Search for the cell housing the specified text and yield its [X, Y] center coordinate. 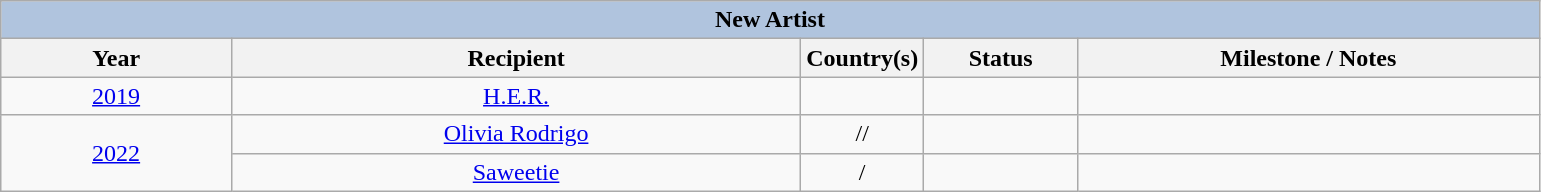
// [862, 134]
2019 [116, 96]
Year [116, 58]
Olivia Rodrigo [516, 134]
2022 [116, 153]
Country(s) [862, 58]
Milestone / Notes [1309, 58]
H.E.R. [516, 96]
Status [1001, 58]
Recipient [516, 58]
New Artist [770, 20]
/ [862, 172]
Saweetie [516, 172]
